Find where the given text appears and provide that cell's center as [x, y] coordinate. 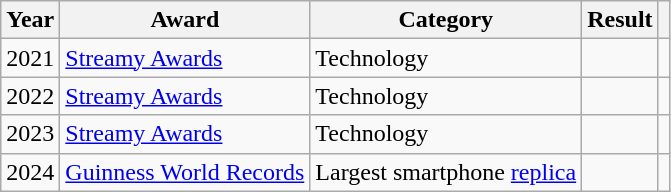
2022 [30, 96]
2021 [30, 58]
Award [185, 20]
Result [620, 20]
2024 [30, 172]
Guinness World Records [185, 172]
Largest smartphone replica [446, 172]
Year [30, 20]
2023 [30, 134]
Category [446, 20]
